For the text-containing cell, return its midpoint in [X, Y] coordinate format. 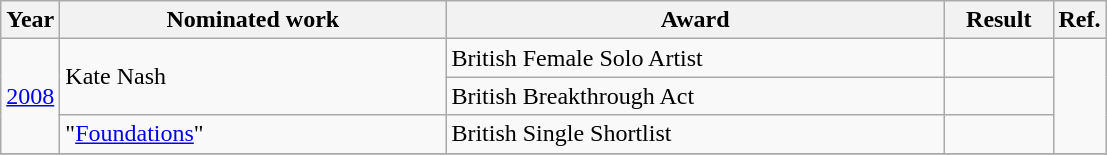
Year [30, 20]
British Single Shortlist [696, 134]
British Female Solo Artist [696, 58]
2008 [30, 96]
British Breakthrough Act [696, 96]
Result [998, 20]
Ref. [1080, 20]
"Foundations" [253, 134]
Award [696, 20]
Nominated work [253, 20]
Kate Nash [253, 77]
